Output the (X, Y) coordinate of the center of the cell containing the given text.  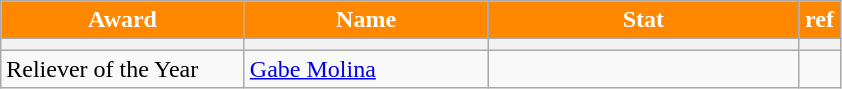
Name (366, 20)
Stat (644, 20)
Award (123, 20)
ref (820, 20)
Gabe Molina (366, 69)
Reliever of the Year (123, 69)
